Locate the cell with the specified text and output its [X, Y] center coordinate. 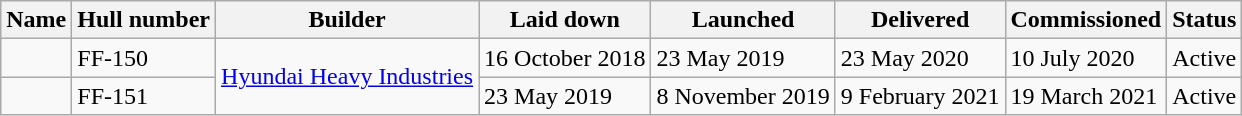
FF-150 [144, 58]
Delivered [920, 20]
23 May 2020 [920, 58]
Status [1204, 20]
8 November 2019 [743, 96]
10 July 2020 [1086, 58]
9 February 2021 [920, 96]
Hyundai Heavy Industries [348, 77]
Launched [743, 20]
Builder [348, 20]
FF-151 [144, 96]
Commissioned [1086, 20]
Name [36, 20]
16 October 2018 [565, 58]
Laid down [565, 20]
Hull number [144, 20]
19 March 2021 [1086, 96]
